Scan for the cell matching the given text and deliver its [X, Y] coordinate at center. 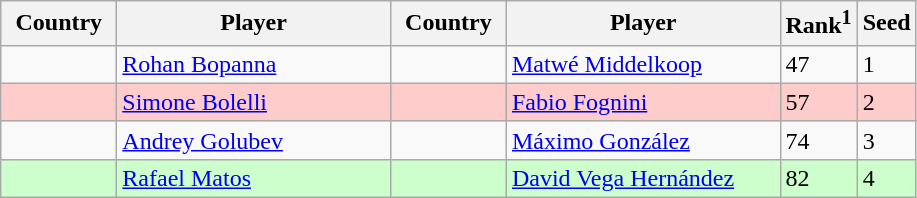
74 [818, 140]
3 [886, 140]
Rafael Matos [254, 178]
Máximo González [643, 140]
Rohan Bopanna [254, 64]
4 [886, 178]
47 [818, 64]
82 [818, 178]
Andrey Golubev [254, 140]
Matwé Middelkoop [643, 64]
1 [886, 64]
Seed [886, 24]
2 [886, 102]
David Vega Hernández [643, 178]
Rank1 [818, 24]
Fabio Fognini [643, 102]
57 [818, 102]
Simone Bolelli [254, 102]
